Pinpoint the cell where the given text exists, returning its [X, Y] midpoint coordinate. 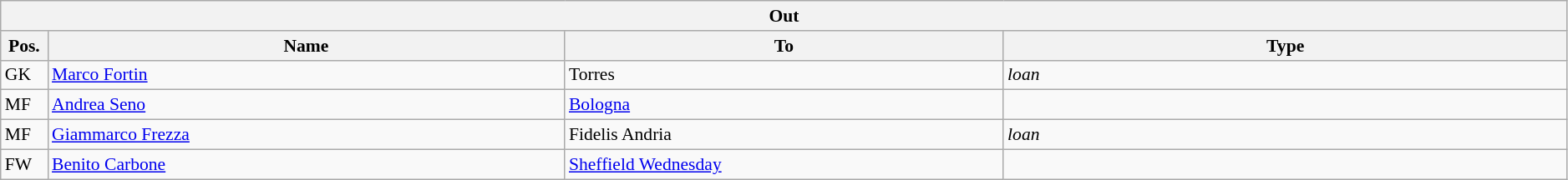
Type [1285, 46]
Marco Fortin [306, 75]
Torres [784, 75]
Fidelis Andria [784, 135]
Pos. [24, 46]
Giammarco Frezza [306, 135]
Benito Carbone [306, 164]
Andrea Seno [306, 105]
Bologna [784, 105]
To [784, 46]
FW [24, 164]
Name [306, 46]
GK [24, 75]
Out [784, 16]
Sheffield Wednesday [784, 164]
